Identify which cell holds the provided text, then report its [X, Y] central coordinate. 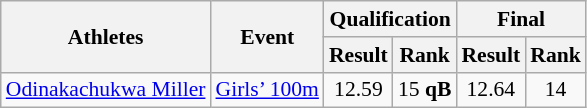
Girls’ 100m [266, 90]
14 [556, 90]
Event [266, 36]
Final [520, 19]
Qualification [390, 19]
12.64 [490, 90]
Odinakachukwa Miller [106, 90]
12.59 [358, 90]
15 qB [425, 90]
Athletes [106, 36]
